Pinpoint the cell where the given text exists, returning its [x, y] midpoint coordinate. 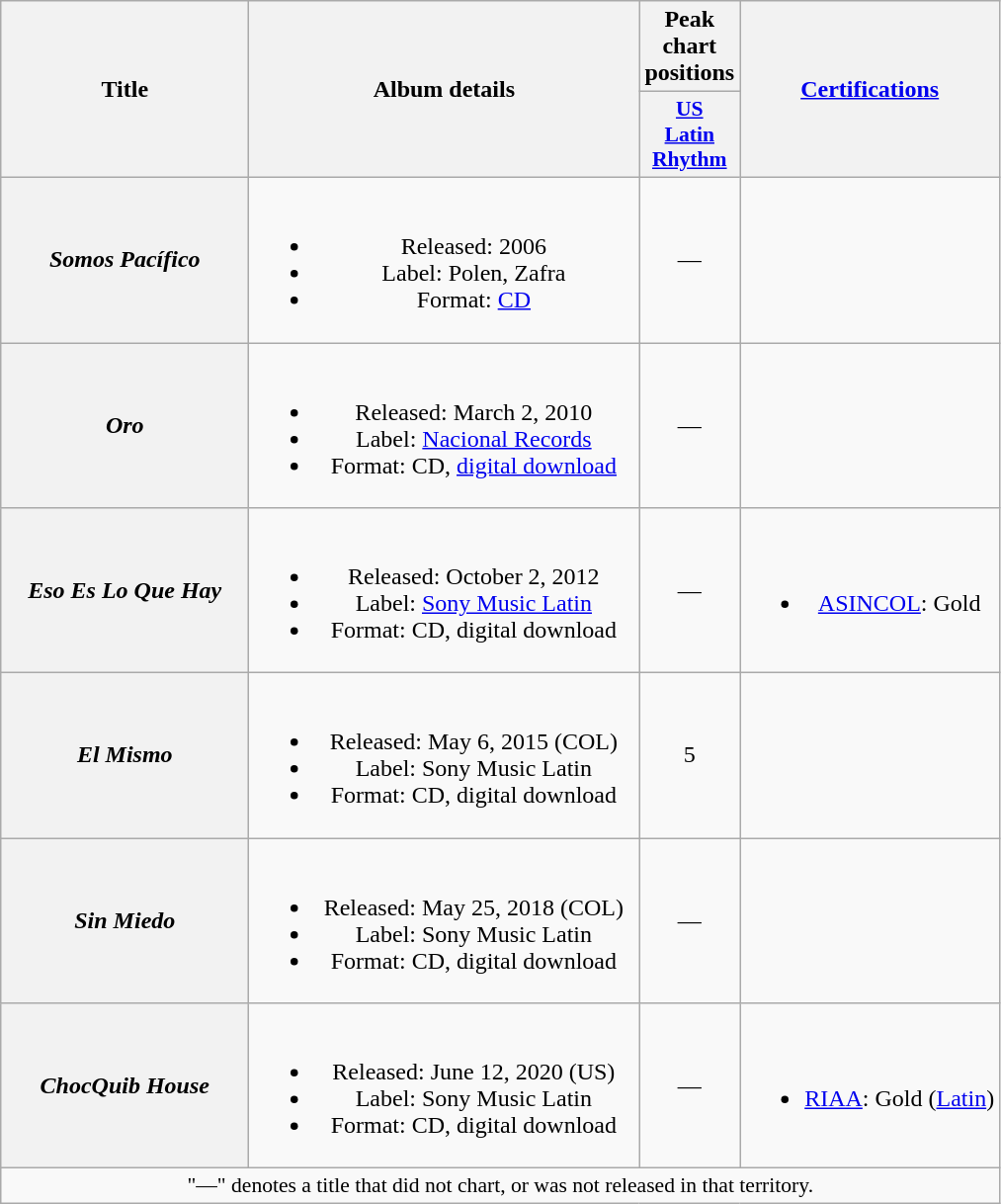
Album details [445, 89]
Eso Es Lo Que Hay [125, 591]
5 [690, 755]
Title [125, 89]
Somos Pacífico [125, 259]
Released: 2006Label: Polen, ZafraFormat: CD [445, 259]
Sin Miedo [125, 921]
RIAA: Gold (Latin) [870, 1085]
Released: October 2, 2012Label: Sony Music LatinFormat: CD, digital download [445, 591]
Released: May 6, 2015 (COL)Label: Sony Music LatinFormat: CD, digital download [445, 755]
Peak chart positions [690, 46]
ASINCOL: Gold [870, 591]
Oro [125, 425]
Released: June 12, 2020 (US)Label: Sony Music LatinFormat: CD, digital download [445, 1085]
Certifications [870, 89]
USLatin Rhythm [690, 134]
Released: May 25, 2018 (COL)Label: Sony Music LatinFormat: CD, digital download [445, 921]
"—" denotes a title that did not chart, or was not released in that territory. [500, 1186]
Released: March 2, 2010Label: Nacional RecordsFormat: CD, digital download [445, 425]
ChocQuib House [125, 1085]
El Mismo [125, 755]
